Locate the cell with the specified text and output its (x, y) center coordinate. 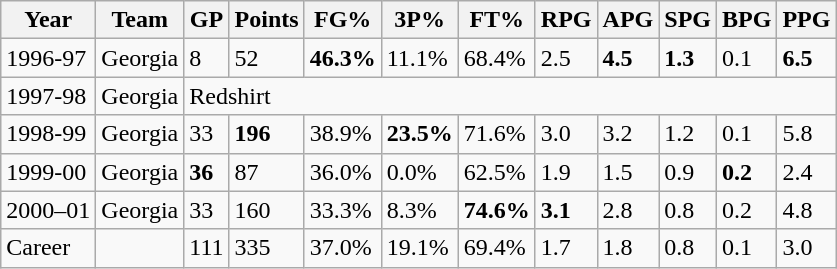
0.0% (420, 172)
SPG (688, 20)
196 (266, 134)
8.3% (420, 210)
1.2 (688, 134)
4.8 (806, 210)
2.8 (628, 210)
APG (628, 20)
19.1% (420, 248)
2.5 (566, 58)
23.5% (420, 134)
4.5 (628, 58)
1.5 (628, 172)
38.9% (342, 134)
111 (206, 248)
335 (266, 248)
1998-99 (48, 134)
3.2 (628, 134)
46.3% (342, 58)
2.4 (806, 172)
87 (266, 172)
Year (48, 20)
BPG (747, 20)
62.5% (496, 172)
5.8 (806, 134)
71.6% (496, 134)
FG% (342, 20)
RPG (566, 20)
3.1 (566, 210)
Points (266, 20)
6.5 (806, 58)
1.7 (566, 248)
160 (266, 210)
GP (206, 20)
36 (206, 172)
Redshirt (510, 96)
68.4% (496, 58)
1996-97 (48, 58)
1999-00 (48, 172)
3P% (420, 20)
33.3% (342, 210)
74.6% (496, 210)
1.8 (628, 248)
11.1% (420, 58)
Career (48, 248)
1997-98 (48, 96)
1.3 (688, 58)
Team (140, 20)
52 (266, 58)
FT% (496, 20)
69.4% (496, 248)
8 (206, 58)
36.0% (342, 172)
2000–01 (48, 210)
1.9 (566, 172)
37.0% (342, 248)
PPG (806, 20)
0.9 (688, 172)
